Pinpoint the cell where the given text exists, returning its (X, Y) midpoint coordinate. 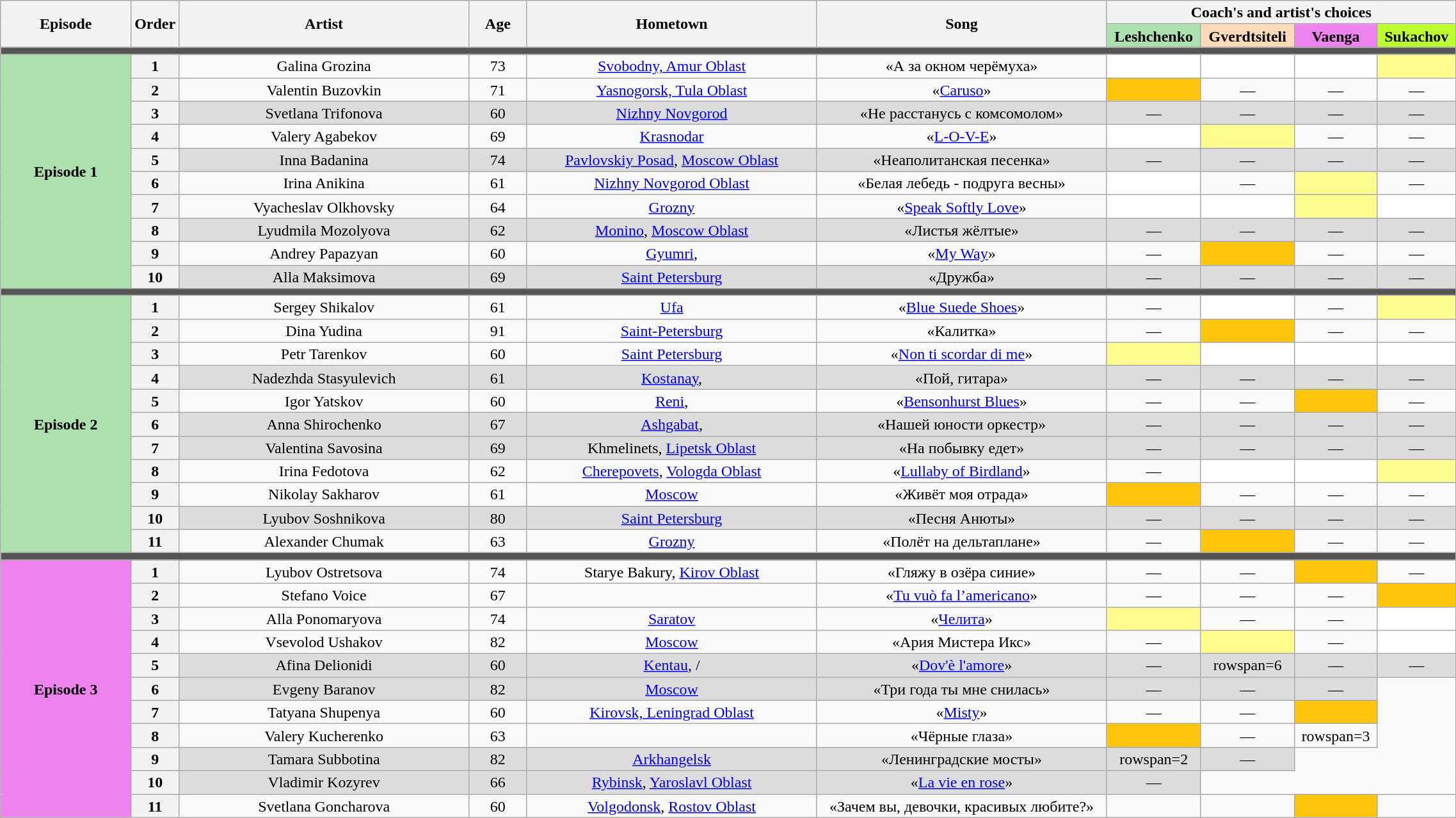
«Пой, гитара» (961, 378)
Krasnodar (672, 137)
66 (498, 782)
«Blue Suede Shoes» (961, 307)
«Песня Анюты» (961, 518)
Valentina Savosina (324, 448)
73 (498, 67)
Song (961, 24)
Yasnogorsk, Tula Oblast (672, 90)
Inna Badanina (324, 160)
Svobodny, Amur Oblast (672, 67)
Leshchenko (1153, 36)
«Misty» (961, 712)
Nizhny Novgorod (672, 113)
Irina Anikina (324, 183)
Valery Kucherenko (324, 736)
Valery Agabekov (324, 137)
«Гляжу в озёра синие» (961, 572)
Kentau, / (672, 666)
«Non ti scordar di me» (961, 355)
Episode 1 (66, 172)
«Калитка» (961, 330)
«Дружба» (961, 277)
Starye Bakury, Kirov Oblast (672, 572)
«Зачем вы, девочки, красивых любите?» (961, 805)
«Белая лебедь - подруга весны» (961, 183)
80 (498, 518)
Tatyana Shupenya (324, 712)
Tamara Subbotina (324, 759)
Episode 3 (66, 689)
«Три года ты мне снилась» (961, 689)
Vaenga (1336, 36)
«Нашей юности оркестр» (961, 424)
Ufa (672, 307)
Volgodonsk, Rostov Oblast (672, 805)
Kostanay, (672, 378)
«Tu vuò fa l’americano» (961, 595)
«Ария Мистера Икс» (961, 643)
Arkhangelsk (672, 759)
Vladimir Kozyrev (324, 782)
«Caruso» (961, 90)
Artist (324, 24)
«La vie en rose» (961, 782)
Episode 2 (66, 424)
Igor Yatskov (324, 401)
«Листья жёлтые» (961, 230)
«Челита» (961, 618)
Order (155, 24)
Gverdtsiteli (1247, 36)
rowspan=6 (1247, 666)
Nadezhda Stasyulevich (324, 378)
Khmelinets, Lipetsk Oblast (672, 448)
Lyudmila Mozolyova (324, 230)
Coach's and artist's choices (1281, 13)
Vsevolod Ushakov (324, 643)
Ashgabat, (672, 424)
rowspan=2 (1153, 759)
Sukachov (1416, 36)
«На побывку едет» (961, 448)
Irina Fedotova (324, 471)
rowspan=3 (1336, 736)
Dina Yudina (324, 330)
«L-O-V-E» (961, 137)
Pavlovskiy Posad, Moscow Oblast (672, 160)
«Неаполитанская песенка» (961, 160)
Nikolay Sakharov (324, 494)
Age (498, 24)
«Не расстанусь с комсомолом» (961, 113)
«Ленинградские мосты» (961, 759)
«Живёт моя отрада» (961, 494)
64 (498, 206)
Vyacheslav Olkhovsky (324, 206)
Episode (66, 24)
Petr Tarenkov (324, 355)
«My Way» (961, 253)
Saratov (672, 618)
Reni, (672, 401)
Alla Ponomaryova (324, 618)
«Bensonhurst Blues» (961, 401)
Sergey Shikalov (324, 307)
Evgeny Baranov (324, 689)
Valentin Buzovkin (324, 90)
«А за окном черёмуха» (961, 67)
«Полёт на дельтаплане» (961, 541)
71 (498, 90)
«Speak Softly Love» (961, 206)
Svetlana Goncharova (324, 805)
Kirovsk, Leningrad Oblast (672, 712)
Lyubov Soshnikova (324, 518)
«Чёрные глаза» (961, 736)
«Dov'è l'amore» (961, 666)
Nizhny Novgorod Oblast (672, 183)
Alla Maksimova (324, 277)
Rybinsk, Yaroslavl Oblast (672, 782)
Afina Delionidi (324, 666)
Stefano Voice (324, 595)
Saint-Petersburg (672, 330)
Svetlana Trifonova (324, 113)
Anna Shirochenko (324, 424)
«Lullaby of Birdland» (961, 471)
Andrey Papazyan (324, 253)
Hometown (672, 24)
Alexander Chumak (324, 541)
Galina Grozina (324, 67)
Monino, Moscow Oblast (672, 230)
91 (498, 330)
Cherepovets, Vologda Oblast (672, 471)
Lyubov Ostretsova (324, 572)
Gyumri, (672, 253)
